For the text-containing cell, return its midpoint in (x, y) coordinate format. 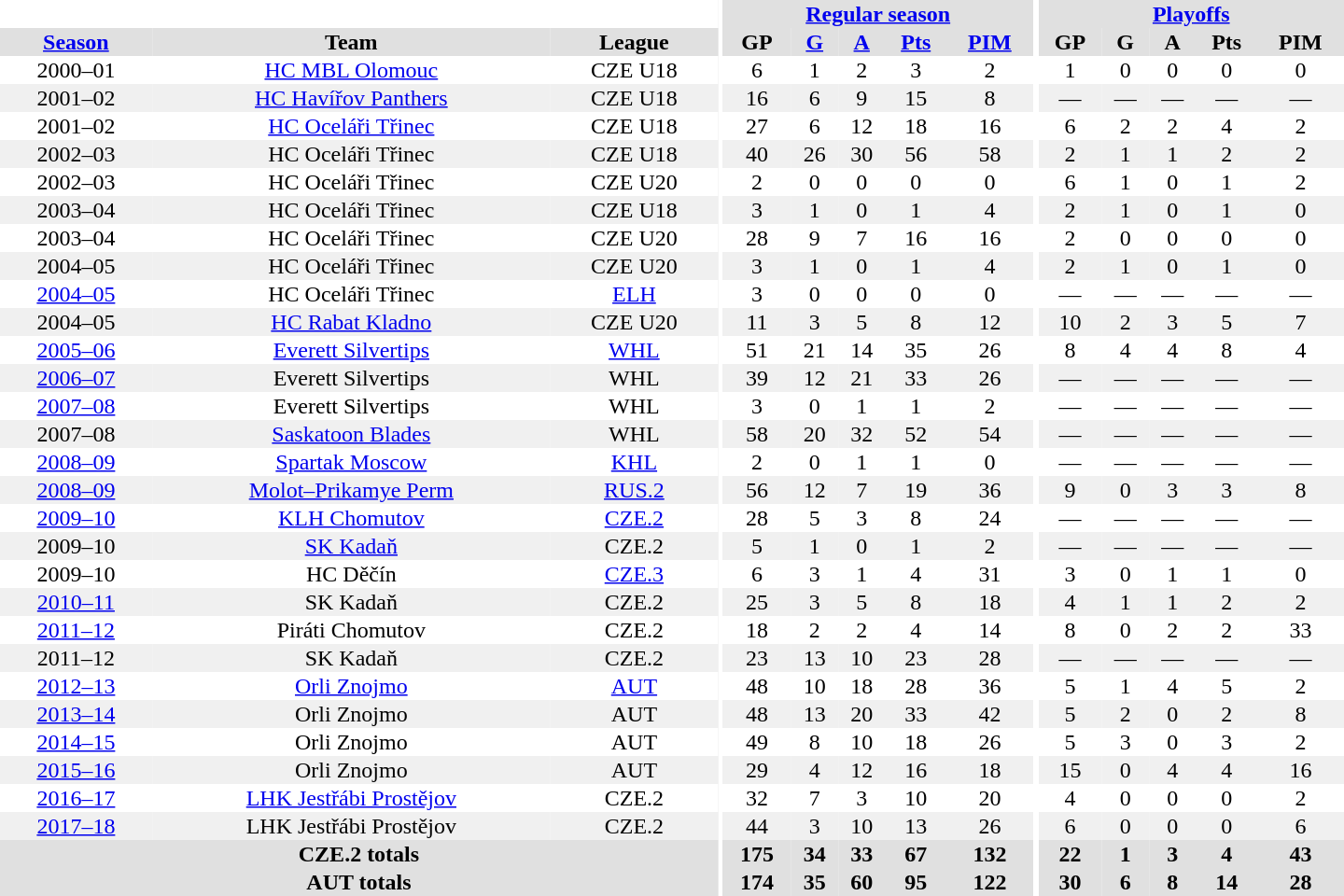
Regular season (878, 14)
Team (351, 42)
43 (1301, 854)
2006–07 (77, 378)
27 (758, 126)
44 (758, 826)
2012–13 (77, 686)
54 (989, 434)
KLH Chomutov (351, 518)
34 (814, 854)
Piráti Chomutov (351, 630)
2016–17 (77, 798)
League (635, 42)
2014–15 (77, 742)
60 (862, 882)
31 (989, 574)
25 (758, 602)
Spartak Moscow (351, 462)
22 (1070, 854)
132 (989, 854)
2015–16 (77, 770)
2013–14 (77, 714)
174 (758, 882)
19 (915, 490)
Playoffs (1191, 14)
51 (758, 350)
122 (989, 882)
RUS.2 (635, 490)
HC MBL Olomouc (351, 70)
11 (758, 322)
AUT totals (358, 882)
42 (989, 714)
29 (758, 770)
2000–01 (77, 70)
95 (915, 882)
67 (915, 854)
Saskatoon Blades (351, 434)
2017–18 (77, 826)
HC Havířov Panthers (351, 98)
175 (758, 854)
CZE.3 (635, 574)
39 (758, 378)
2010–11 (77, 602)
52 (915, 434)
24 (989, 518)
Season (77, 42)
ELH (635, 294)
40 (758, 154)
HC Rabat Kladno (351, 322)
HC Děčín (351, 574)
2005–06 (77, 350)
CZE.2 totals (358, 854)
Molot–Prikamye Perm (351, 490)
KHL (635, 462)
49 (758, 742)
